Locate the cell with the specified text and output its (X, Y) center coordinate. 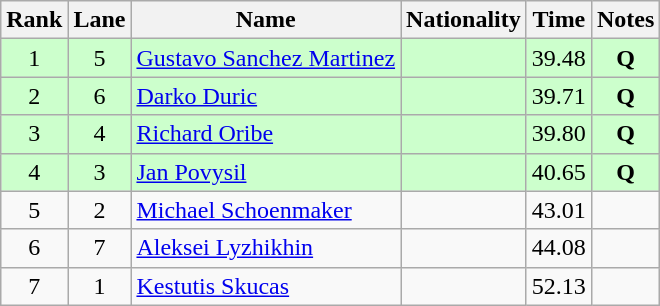
Michael Schoenmaker (266, 210)
43.01 (558, 210)
39.71 (558, 96)
39.48 (558, 58)
Gustavo Sanchez Martinez (266, 58)
Jan Povysil (266, 172)
Rank (34, 20)
Lane (100, 20)
Nationality (464, 20)
40.65 (558, 172)
Kestutis Skucas (266, 286)
Darko Duric (266, 96)
44.08 (558, 248)
52.13 (558, 286)
Aleksei Lyzhikhin (266, 248)
39.80 (558, 134)
Name (266, 20)
Notes (625, 20)
Richard Oribe (266, 134)
Time (558, 20)
